Return the [X, Y] coordinate for the center point of the cell that contains the specified text.  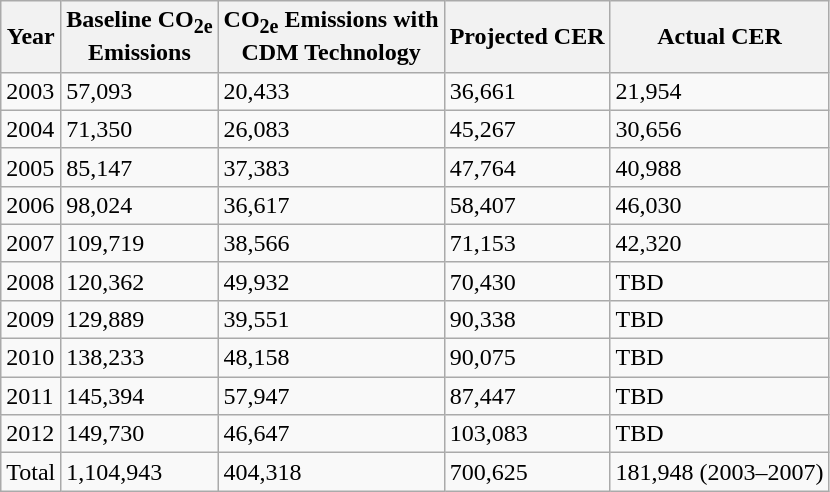
2007 [31, 243]
Baseline CO2e Emissions [140, 36]
2003 [31, 91]
138,233 [140, 358]
1,104,943 [140, 472]
2009 [31, 319]
Year [31, 36]
2010 [31, 358]
2011 [31, 396]
129,889 [140, 319]
Projected CER [527, 36]
2006 [31, 205]
45,267 [527, 129]
Total [31, 472]
47,764 [527, 167]
103,083 [527, 434]
70,430 [527, 281]
700,625 [527, 472]
39,551 [331, 319]
20,433 [331, 91]
2012 [31, 434]
36,661 [527, 91]
CO2e Emissions with CDM Technology [331, 36]
109,719 [140, 243]
49,932 [331, 281]
38,566 [331, 243]
98,024 [140, 205]
36,617 [331, 205]
90,338 [527, 319]
Actual CER [720, 36]
181,948 (2003–2007) [720, 472]
71,153 [527, 243]
404,318 [331, 472]
87,447 [527, 396]
71,350 [140, 129]
120,362 [140, 281]
145,394 [140, 396]
90,075 [527, 358]
2008 [31, 281]
2004 [31, 129]
42,320 [720, 243]
57,947 [331, 396]
40,988 [720, 167]
149,730 [140, 434]
85,147 [140, 167]
57,093 [140, 91]
46,030 [720, 205]
26,083 [331, 129]
21,954 [720, 91]
58,407 [527, 205]
46,647 [331, 434]
37,383 [331, 167]
30,656 [720, 129]
2005 [31, 167]
48,158 [331, 358]
